Return the (X, Y) coordinate for the center point of the cell that contains the specified text.  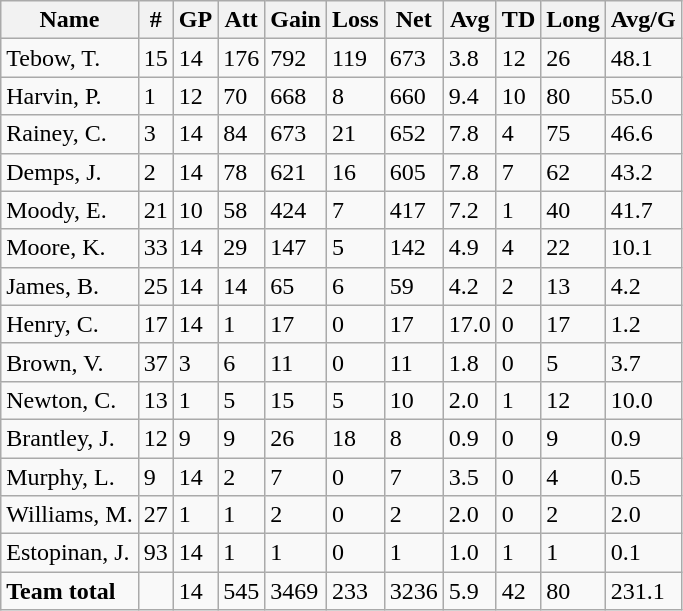
417 (414, 210)
Long (573, 20)
5.9 (470, 591)
Murphy, L. (70, 477)
545 (242, 591)
33 (156, 248)
Henry, C. (70, 324)
Net (414, 20)
55.0 (643, 96)
16 (355, 172)
# (156, 20)
Avg (470, 20)
668 (296, 96)
78 (242, 172)
Name (70, 20)
Demps, J. (70, 172)
93 (156, 553)
Tebow, T. (70, 58)
0.1 (643, 553)
Team total (70, 591)
59 (414, 286)
605 (414, 172)
Harvin, P. (70, 96)
0.5 (643, 477)
Newton, C. (70, 400)
792 (296, 58)
James, B. (70, 286)
231.1 (643, 591)
1.8 (470, 362)
Brantley, J. (70, 438)
Estopinan, J. (70, 553)
27 (156, 515)
Brown, V. (70, 362)
660 (414, 96)
652 (414, 134)
142 (414, 248)
GP (195, 20)
233 (355, 591)
1.0 (470, 553)
3.7 (643, 362)
65 (296, 286)
70 (242, 96)
Gain (296, 20)
75 (573, 134)
40 (573, 210)
41.7 (643, 210)
25 (156, 286)
17.0 (470, 324)
Rainey, C. (70, 134)
3236 (414, 591)
Avg/G (643, 20)
58 (242, 210)
4.9 (470, 248)
42 (518, 591)
3.5 (470, 477)
7.2 (470, 210)
621 (296, 172)
Loss (355, 20)
Att (242, 20)
10.0 (643, 400)
48.1 (643, 58)
9.4 (470, 96)
46.6 (643, 134)
3469 (296, 591)
1.2 (643, 324)
10.1 (643, 248)
29 (242, 248)
37 (156, 362)
43.2 (643, 172)
84 (242, 134)
TD (518, 20)
62 (573, 172)
176 (242, 58)
Williams, M. (70, 515)
Moore, K. (70, 248)
3.8 (470, 58)
Moody, E. (70, 210)
119 (355, 58)
424 (296, 210)
147 (296, 248)
22 (573, 248)
18 (355, 438)
